Search for the cell housing the specified text and yield its (X, Y) center coordinate. 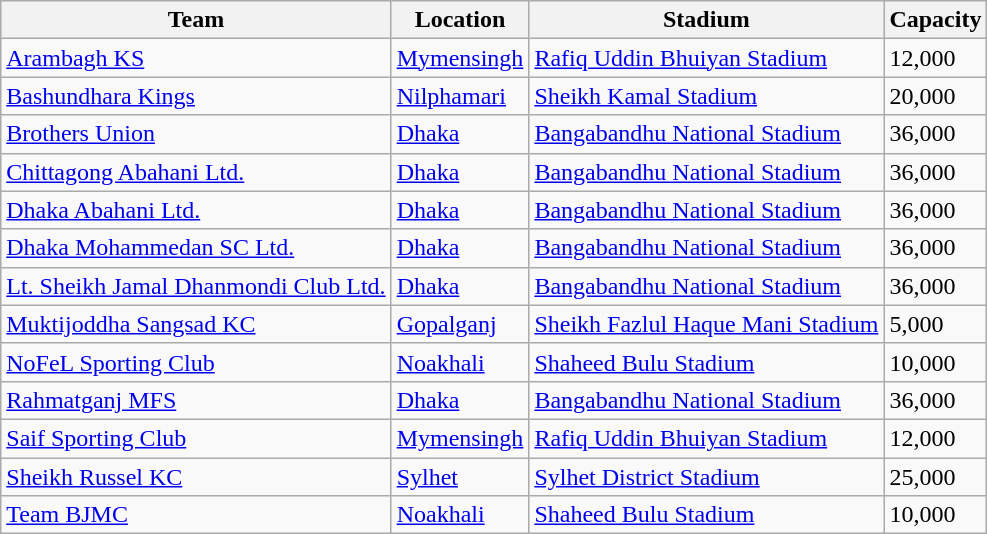
NoFeL Sporting Club (196, 362)
Bashundhara Kings (196, 96)
Sheikh Kamal Stadium (706, 96)
Location (460, 20)
Dhaka Mohammedan SC Ltd. (196, 248)
Capacity (936, 20)
Brothers Union (196, 134)
Nilphamari (460, 96)
Sylhet (460, 477)
5,000 (936, 324)
Gopalganj (460, 324)
Rahmatganj MFS (196, 400)
Team (196, 20)
Sheikh Fazlul Haque Mani Stadium (706, 324)
Arambagh KS (196, 58)
Sheikh Russel KC (196, 477)
Lt. Sheikh Jamal Dhanmondi Club Ltd. (196, 286)
Dhaka Abahani Ltd. (196, 210)
Stadium (706, 20)
20,000 (936, 96)
Saif Sporting Club (196, 438)
25,000 (936, 477)
Team BJMC (196, 515)
Sylhet District Stadium (706, 477)
Chittagong Abahani Ltd. (196, 172)
Muktijoddha Sangsad KC (196, 324)
